Identify which cell holds the provided text, then report its (X, Y) central coordinate. 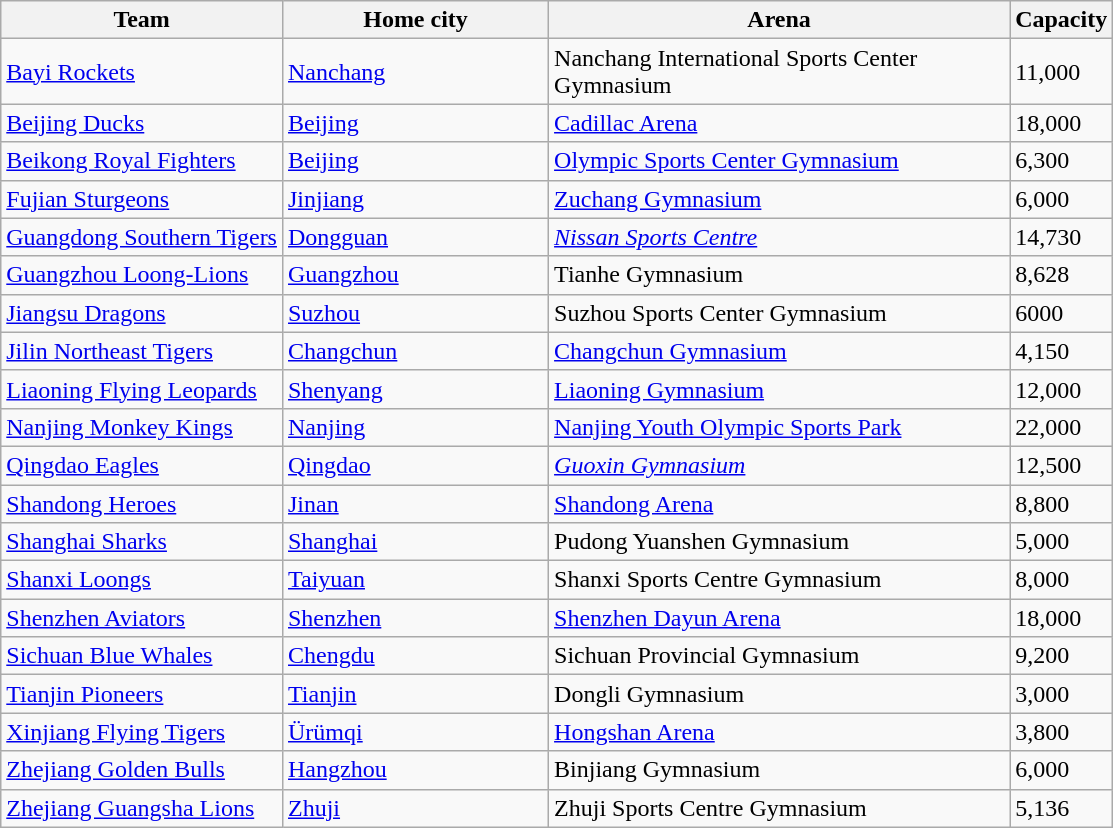
Liaoning Flying Leopards (142, 389)
Xinjiang Flying Tigers (142, 732)
Beikong Royal Fighters (142, 161)
3,800 (1062, 732)
Sichuan Provincial Gymnasium (780, 656)
Jiangsu Dragons (142, 313)
Pudong Yuanshen Gymnasium (780, 542)
Jinjiang (415, 199)
Changchun Gymnasium (780, 351)
Beijing Ducks (142, 123)
Sichuan Blue Whales (142, 656)
Nanjing Monkey Kings (142, 427)
Suzhou Sports Center Gymnasium (780, 313)
5,000 (1062, 542)
Home city (415, 20)
Qingdao Eagles (142, 465)
3,000 (1062, 694)
Capacity (1062, 20)
Tianjin (415, 694)
Shandong Heroes (142, 503)
Shenyang (415, 389)
12,000 (1062, 389)
Jilin Northeast Tigers (142, 351)
Chengdu (415, 656)
Zhuji Sports Centre Gymnasium (780, 808)
Liaoning Gymnasium (780, 389)
Nanjing Youth Olympic Sports Park (780, 427)
Shanghai (415, 542)
8,800 (1062, 503)
Taiyuan (415, 580)
Tianjin Pioneers (142, 694)
Dongli Gymnasium (780, 694)
Guangzhou (415, 275)
Shanxi Loongs (142, 580)
Zuchang Gymnasium (780, 199)
Suzhou (415, 313)
6000 (1062, 313)
Shenzhen Dayun Arena (780, 618)
Team (142, 20)
Nanjing (415, 427)
Ürümqi (415, 732)
Binjiang Gymnasium (780, 770)
Qingdao (415, 465)
Nanchang International Sports Center Gymnasium (780, 72)
Guoxin Gymnasium (780, 465)
12,500 (1062, 465)
8,628 (1062, 275)
Cadillac Arena (780, 123)
Guangdong Southern Tigers (142, 237)
Shenzhen Aviators (142, 618)
14,730 (1062, 237)
Shanxi Sports Centre Gymnasium (780, 580)
Arena (780, 20)
Dongguan (415, 237)
Jinan (415, 503)
6,300 (1062, 161)
Hangzhou (415, 770)
Hongshan Arena (780, 732)
Guangzhou Loong-Lions (142, 275)
5,136 (1062, 808)
Zhejiang Golden Bulls (142, 770)
Bayi Rockets (142, 72)
Shanghai Sharks (142, 542)
11,000 (1062, 72)
Changchun (415, 351)
Zhuji (415, 808)
Nanchang (415, 72)
8,000 (1062, 580)
Olympic Sports Center Gymnasium (780, 161)
Shenzhen (415, 618)
Zhejiang Guangsha Lions (142, 808)
4,150 (1062, 351)
9,200 (1062, 656)
Shandong Arena (780, 503)
Tianhe Gymnasium (780, 275)
Nissan Sports Centre (780, 237)
22,000 (1062, 427)
Fujian Sturgeons (142, 199)
